Capture the cell that displays the provided text and extract its (x, y) central coordinate. 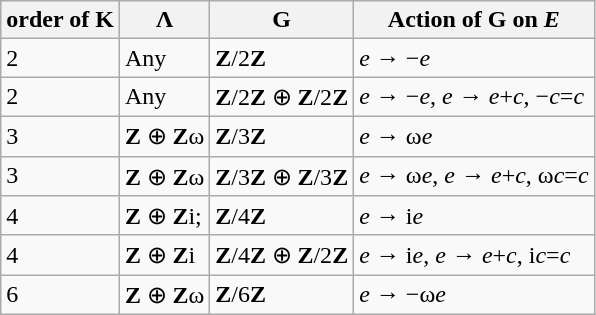
Z/2Z ⊕ Z/2Z (282, 97)
Action of G on E (474, 20)
Z/2Z (282, 58)
Z/4Z ⊕ Z/2Z (282, 255)
Λ (164, 20)
Z/3Z ⊕ Z/3Z (282, 176)
G (282, 20)
6 (60, 295)
e → −e (474, 58)
e → ie (474, 216)
Z/4Z (282, 216)
e → −e, e → e+c, −c=c (474, 97)
Z/3Z (282, 136)
e → ωe (474, 136)
Z ⊕ Zi (164, 255)
Z/6Z (282, 295)
e → ie, e → e+c, ic=c (474, 255)
order of K (60, 20)
e → −ωe (474, 295)
e → ωe, e → e+c, ωc=c (474, 176)
Z ⊕ Zi; (164, 216)
